From the cell containing the given text, extract its center point as (x, y) coordinate. 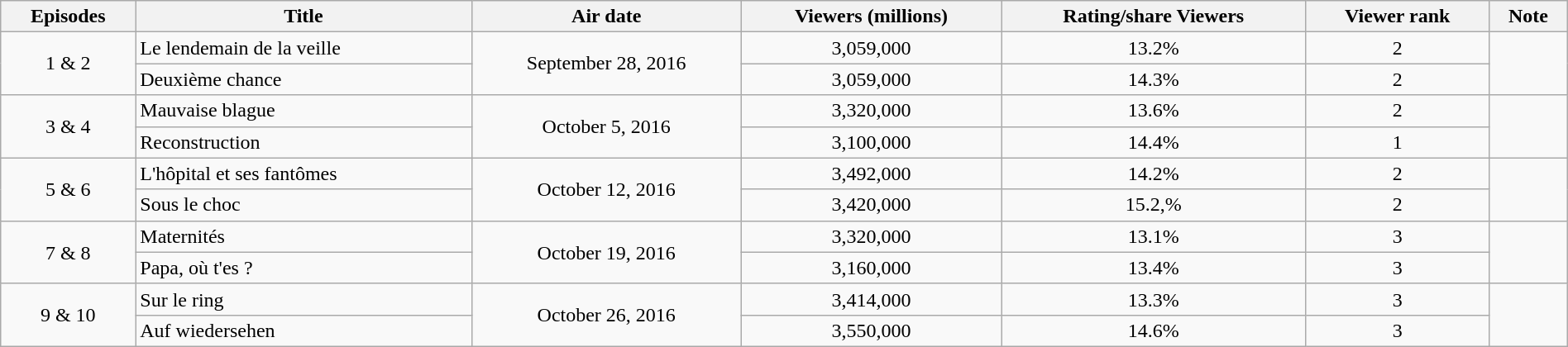
3,550,000 (871, 330)
Papa, où t'es ? (304, 268)
Episodes (68, 17)
1 (1398, 142)
3,420,000 (871, 205)
15.2,% (1154, 205)
Rating/share Viewers (1154, 17)
14.3% (1154, 79)
October 19, 2016 (606, 252)
Viewer rank (1398, 17)
October 26, 2016 (606, 315)
Air date (606, 17)
Sur le ring (304, 299)
14.4% (1154, 142)
Deuxième chance (304, 79)
13.2% (1154, 48)
3,492,000 (871, 173)
3,414,000 (871, 299)
1 & 2 (68, 64)
13.3% (1154, 299)
13.4% (1154, 268)
Auf wiedersehen (304, 330)
Maternités (304, 236)
13.6% (1154, 111)
Sous le choc (304, 205)
Reconstruction (304, 142)
October 5, 2016 (606, 126)
7 & 8 (68, 252)
October 12, 2016 (606, 189)
14.2% (1154, 173)
Mauvaise blague (304, 111)
3,100,000 (871, 142)
9 & 10 (68, 315)
3 & 4 (68, 126)
September 28, 2016 (606, 64)
5 & 6 (68, 189)
Viewers (millions) (871, 17)
3,160,000 (871, 268)
14.6% (1154, 330)
L'hôpital et ses fantômes (304, 173)
Note (1528, 17)
Title (304, 17)
13.1% (1154, 236)
Le lendemain de la veille (304, 48)
